Locate the cell with the specified text and output its (X, Y) center coordinate. 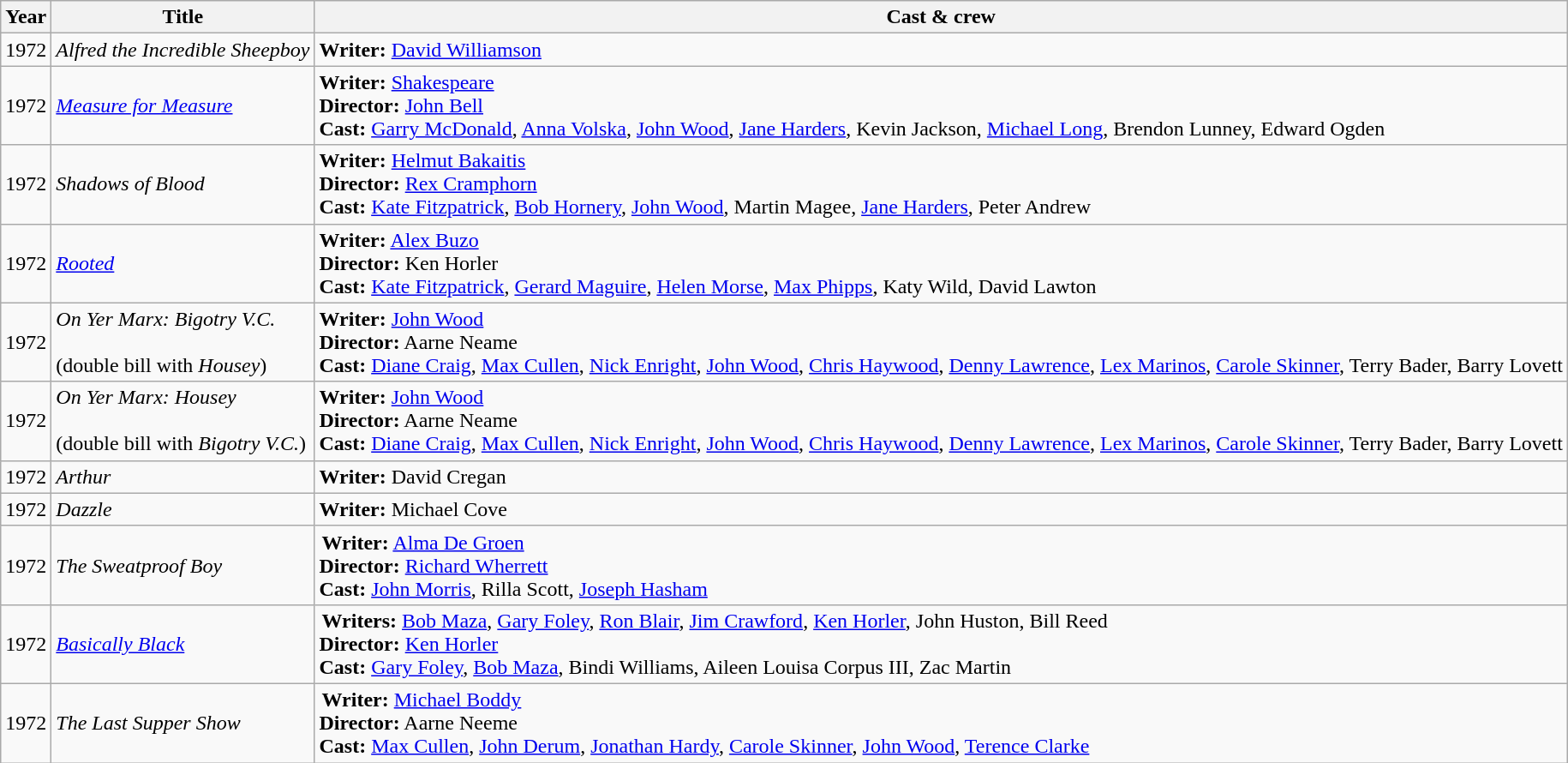
Writer: Alex BuzoDirector: Ken HorlerCast: Kate Fitzpatrick, Gerard Maguire, Helen Morse, Max Phipps, Katy Wild, David Lawton (941, 263)
Shadows of Blood (183, 184)
Arthur (183, 477)
Basically Black (183, 644)
Title (183, 17)
Alfred the Incredible Sheepboy (183, 50)
Writer: Michael BoddyDirector: Aarne NeemeCast: Max Cullen, John Derum, Jonathan Hardy, Carole Skinner, John Wood, Terence Clarke (941, 723)
Writer: Helmut BakaitisDirector: Rex CramphornCast: Kate Fitzpatrick, Bob Hornery, John Wood, Martin Magee, Jane Harders, Peter Andrew (941, 184)
Dazzle (183, 509)
On Yer Marx: Bigotry V.C.(double bill with Housey) (183, 342)
Writer: David Williamson (941, 50)
On Yer Marx: Housey(double bill with Bigotry V.C.) (183, 421)
Cast & crew (941, 17)
The Last Supper Show (183, 723)
Measure for Measure (183, 105)
Year (26, 17)
The Sweatproof Boy (183, 565)
Writer: Michael Cove (941, 509)
Writer: Alma De GroenDirector: Richard WherrettCast: John Morris, Rilla Scott, Joseph Hasham (941, 565)
Writer: David Cregan (941, 477)
Rooted (183, 263)
